Return the [X, Y] coordinate for the center point of the cell that contains the specified text.  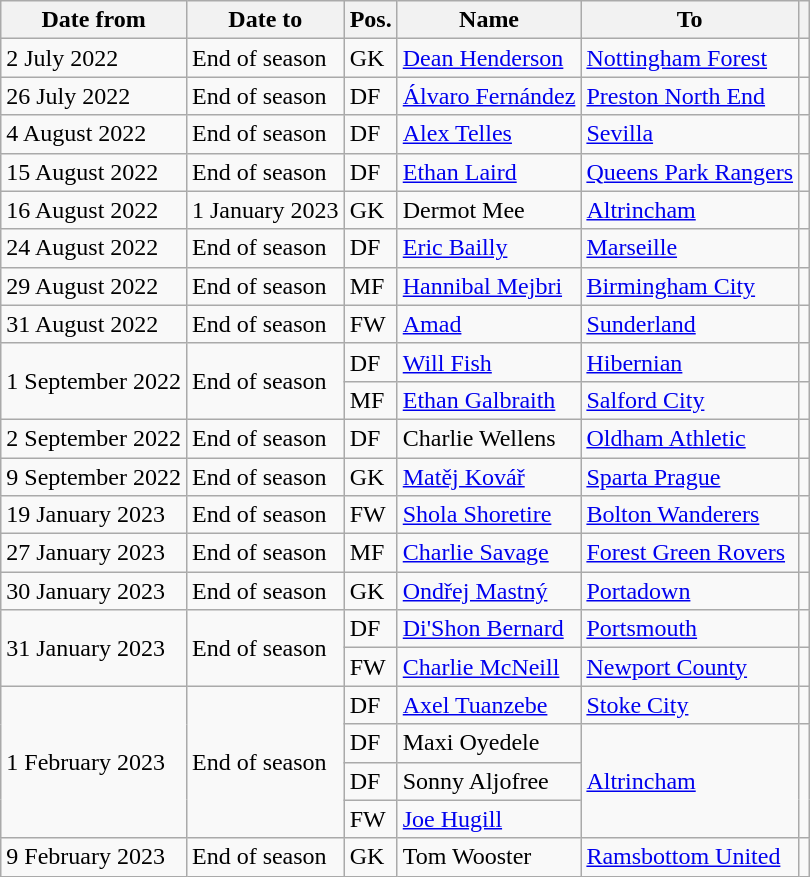
Tom Wooster [489, 857]
2 September 2022 [94, 438]
27 January 2023 [94, 553]
To [690, 20]
15 August 2022 [94, 172]
9 February 2023 [94, 857]
Marseille [690, 248]
Oldham Athletic [690, 438]
Queens Park Rangers [690, 172]
Name [489, 20]
Matěj Kovář [489, 477]
30 January 2023 [94, 591]
Dermot Mee [489, 210]
Will Fish [489, 362]
Date to [265, 20]
Nottingham Forest [690, 58]
Ethan Laird [489, 172]
Ethan Galbraith [489, 400]
Axel Tuanzebe [489, 705]
19 January 2023 [94, 515]
Sonny Aljofree [489, 781]
Portadown [690, 591]
2 July 2022 [94, 58]
Charlie McNeill [489, 667]
Dean Henderson [489, 58]
Preston North End [690, 96]
Ondřej Mastný [489, 591]
Ramsbottom United [690, 857]
Sparta Prague [690, 477]
Stoke City [690, 705]
Forest Green Rovers [690, 553]
Joe Hugill [489, 819]
Amad [489, 324]
Charlie Savage [489, 553]
Pos. [370, 20]
Maxi Oyedele [489, 743]
Sevilla [690, 134]
1 January 2023 [265, 210]
Salford City [690, 400]
29 August 2022 [94, 286]
31 January 2023 [94, 648]
24 August 2022 [94, 248]
31 August 2022 [94, 324]
Alex Telles [489, 134]
4 August 2022 [94, 134]
Di'Shon Bernard [489, 629]
Bolton Wanderers [690, 515]
Newport County [690, 667]
26 July 2022 [94, 96]
Shola Shoretire [489, 515]
Sunderland [690, 324]
9 September 2022 [94, 477]
1 September 2022 [94, 381]
Eric Bailly [489, 248]
Hibernian [690, 362]
1 February 2023 [94, 762]
Charlie Wellens [489, 438]
Birmingham City [690, 286]
Hannibal Mejbri [489, 286]
Álvaro Fernández [489, 96]
Date from [94, 20]
16 August 2022 [94, 210]
Portsmouth [690, 629]
